Capture the cell that displays the provided text and extract its (X, Y) central coordinate. 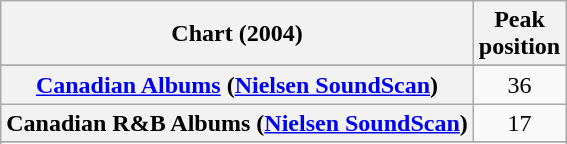
Chart (2004) (238, 34)
Peakposition (519, 34)
17 (519, 123)
Canadian R&B Albums (Nielsen SoundScan) (238, 123)
Canadian Albums (Nielsen SoundScan) (238, 85)
36 (519, 85)
